Identify which cell holds the provided text, then report its (x, y) central coordinate. 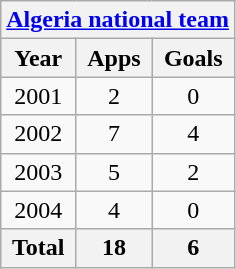
2004 (38, 210)
5 (114, 172)
Year (38, 58)
2002 (38, 134)
Algeria national team (118, 20)
7 (114, 134)
2003 (38, 172)
6 (193, 248)
18 (114, 248)
Goals (193, 58)
Total (38, 248)
2001 (38, 96)
Apps (114, 58)
